Search for the cell housing the specified text and yield its [x, y] center coordinate. 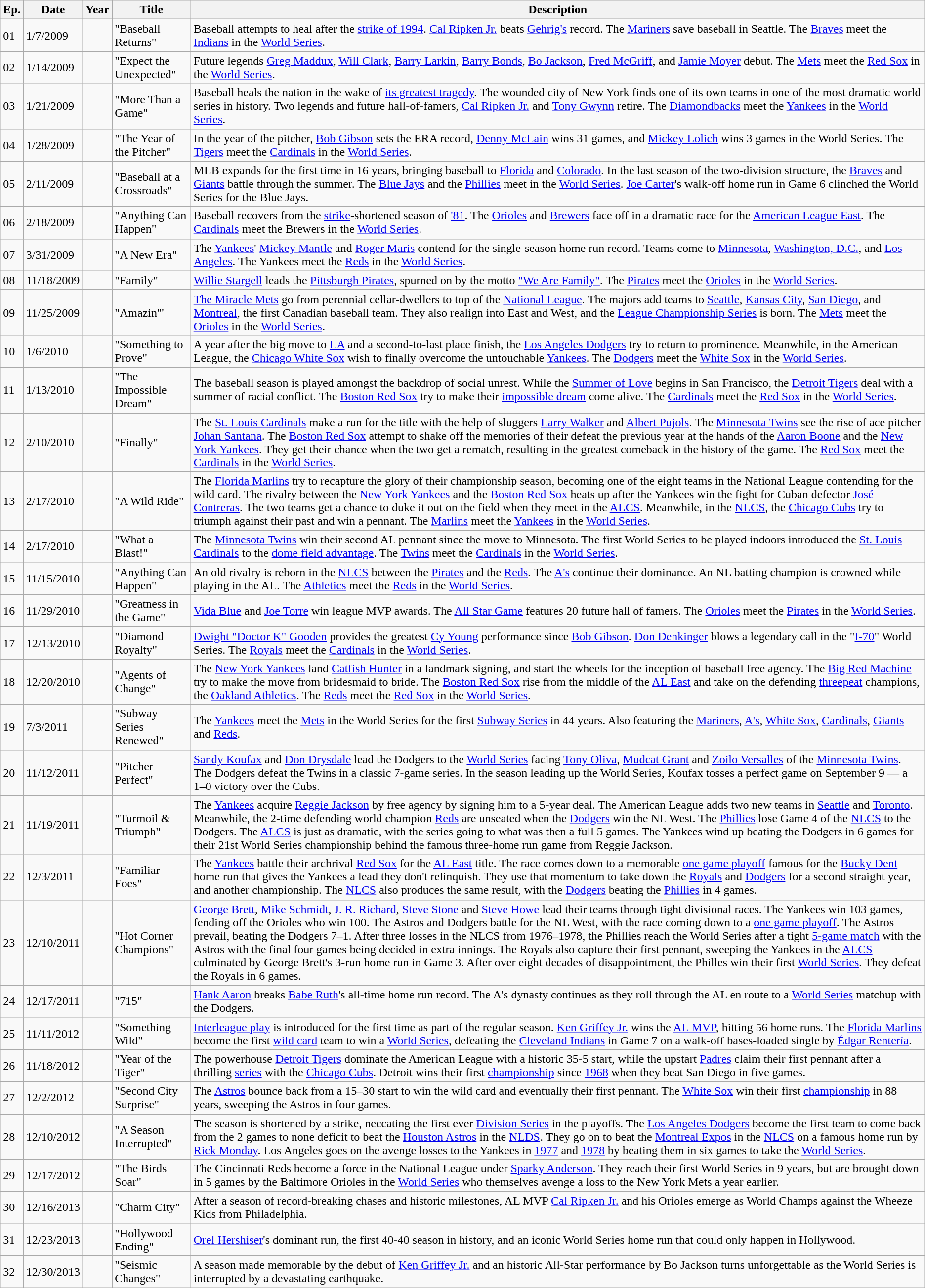
13 [12, 501]
2/10/2010 [53, 443]
11/11/2012 [53, 1034]
1/6/2010 [53, 351]
20 [12, 773]
1/21/2009 [53, 106]
26 [12, 1065]
"The Birds Soar" [152, 1176]
"Finally" [152, 443]
12/3/2011 [53, 877]
11/19/2011 [53, 825]
02 [12, 67]
19 [12, 727]
28 [12, 1136]
"715" [152, 1001]
12/17/2011 [53, 1001]
2/18/2009 [53, 222]
12/23/2013 [53, 1240]
18 [12, 682]
12/10/2012 [53, 1136]
11/25/2009 [53, 312]
03 [12, 106]
27 [12, 1098]
"Something Wild" [152, 1034]
"The Impossible Dream" [152, 390]
12/20/2010 [53, 682]
Title [152, 10]
"Amazin'" [152, 312]
"Seismic Changes" [152, 1272]
12/17/2012 [53, 1176]
Ep. [12, 10]
3/31/2009 [53, 255]
"Turmoil & Triumph" [152, 825]
11/12/2011 [53, 773]
31 [12, 1240]
09 [12, 312]
12/13/2010 [53, 643]
1/28/2009 [53, 145]
05 [12, 184]
11/18/2009 [53, 280]
22 [12, 877]
10 [12, 351]
"Something to Prove" [152, 351]
25 [12, 1034]
"Diamond Royalty" [152, 643]
14 [12, 546]
29 [12, 1176]
"Second City Surprise" [152, 1098]
Description [557, 10]
"A Season Interrupted" [152, 1136]
16 [12, 611]
"Baseball Returns" [152, 36]
32 [12, 1272]
01 [12, 36]
08 [12, 280]
04 [12, 145]
12/30/2013 [53, 1272]
"Hollywood Ending" [152, 1240]
12/2/2012 [53, 1098]
7/3/2011 [53, 727]
11/18/2012 [53, 1065]
1/14/2009 [53, 67]
"Familiar Foes" [152, 877]
"Pitcher Perfect" [152, 773]
"A New Era" [152, 255]
"Subway Series Renewed" [152, 727]
12 [12, 443]
"Hot Corner Champions" [152, 943]
"More Than a Game" [152, 106]
Orel Hershiser's dominant run, the first 40-40 season in history, and an iconic World Series home run that could only happen in Hollywood. [557, 1240]
"Baseball at a Crossroads" [152, 184]
12/10/2011 [53, 943]
1/7/2009 [53, 36]
"Agents of Change" [152, 682]
2/11/2009 [53, 184]
"Charm City" [152, 1207]
23 [12, 943]
06 [12, 222]
12/16/2013 [53, 1207]
11/29/2010 [53, 611]
11 [12, 390]
"What a Blast!" [152, 546]
21 [12, 825]
"Year of the Tiger" [152, 1065]
"Family" [152, 280]
Vida Blue and Joe Torre win league MVP awards. The All Star Game features 20 future hall of famers. The Orioles meet the Pirates in the World Series. [557, 611]
Date [53, 10]
1/13/2010 [53, 390]
"Expect the Unexpected" [152, 67]
30 [12, 1207]
07 [12, 255]
"A Wild Ride" [152, 501]
15 [12, 579]
"The Year of the Pitcher" [152, 145]
"Greatness in the Game" [152, 611]
Willie Stargell leads the Pittsburgh Pirates, spurned on by the motto "We Are Family". The Pirates meet the Orioles in the World Series. [557, 280]
24 [12, 1001]
17 [12, 643]
11/15/2010 [53, 579]
Year [98, 10]
